Search for the cell housing the specified text and yield its (x, y) center coordinate. 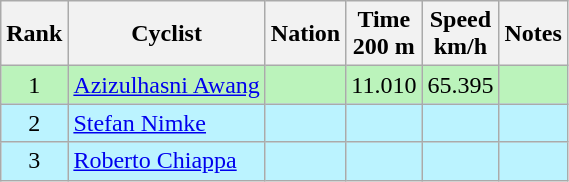
Cyclist (166, 34)
Notes (533, 34)
Roberto Chiappa (166, 161)
Azizulhasni Awang (166, 85)
2 (34, 123)
Nation (305, 34)
Speedkm/h (460, 34)
Rank (34, 34)
Stefan Nimke (166, 123)
1 (34, 85)
65.395 (460, 85)
11.010 (384, 85)
Time200 m (384, 34)
3 (34, 161)
